Find where the given text appears and provide that cell's center as (x, y) coordinate. 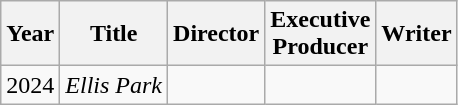
Writer (416, 34)
Director (216, 34)
Ellis Park (114, 85)
Title (114, 34)
2024 (30, 85)
ExecutiveProducer (320, 34)
Year (30, 34)
